Output the [X, Y] coordinate of the center of the cell containing the given text.  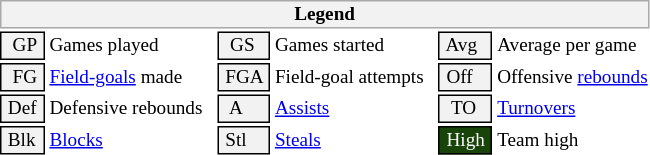
Off [466, 77]
Offensive rebounds [573, 77]
Avg [466, 46]
GP [22, 46]
Team high [573, 140]
Assists [354, 108]
FG [22, 77]
High [466, 140]
Games started [354, 46]
Blk [22, 140]
Average per game [573, 46]
A [244, 108]
Steals [354, 140]
Blocks [131, 140]
Games played [131, 46]
Defensive rebounds [131, 108]
GS [244, 46]
FGA [244, 77]
Def [22, 108]
TO [466, 108]
Field-goals made [131, 77]
Legend [324, 14]
Stl [244, 140]
Field-goal attempts [354, 77]
Turnovers [573, 108]
